Identify which cell holds the provided text, then report its (x, y) central coordinate. 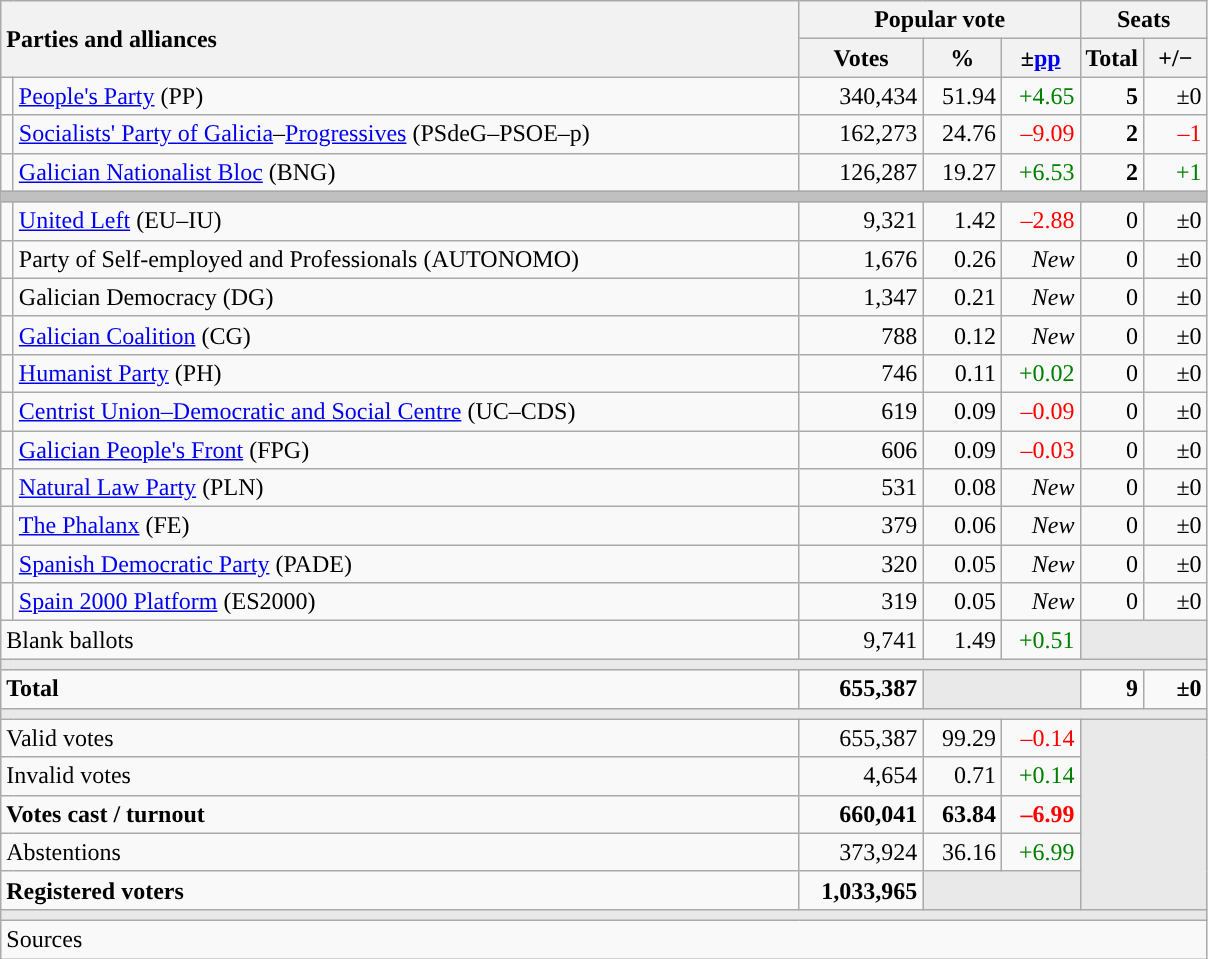
24.76 (962, 134)
619 (861, 411)
531 (861, 488)
Spain 2000 Platform (ES2000) (406, 602)
1.49 (962, 640)
0.71 (962, 776)
+6.99 (1040, 852)
51.94 (962, 96)
Votes (861, 58)
Socialists' Party of Galicia–Progressives (PSdeG–PSOE–p) (406, 134)
126,287 (861, 172)
19.27 (962, 172)
0.08 (962, 488)
379 (861, 526)
5 (1112, 96)
320 (861, 564)
340,434 (861, 96)
+6.53 (1040, 172)
±pp (1040, 58)
Party of Self-employed and Professionals (AUTONOMO) (406, 259)
0.12 (962, 335)
Abstentions (400, 852)
0.21 (962, 297)
Humanist Party (PH) (406, 373)
United Left (EU–IU) (406, 221)
Votes cast / turnout (400, 814)
162,273 (861, 134)
Centrist Union–Democratic and Social Centre (UC–CDS) (406, 411)
Galician Nationalist Bloc (BNG) (406, 172)
1.42 (962, 221)
0.06 (962, 526)
99.29 (962, 738)
–6.99 (1040, 814)
+0.14 (1040, 776)
Blank ballots (400, 640)
788 (861, 335)
+4.65 (1040, 96)
1,676 (861, 259)
1,033,965 (861, 890)
Valid votes (400, 738)
Registered voters (400, 890)
Galician Coalition (CG) (406, 335)
Sources (604, 939)
9 (1112, 689)
+0.02 (1040, 373)
–9.09 (1040, 134)
Popular vote (940, 20)
9,321 (861, 221)
The Phalanx (FE) (406, 526)
+/− (1176, 58)
–0.03 (1040, 449)
Galician Democracy (DG) (406, 297)
–0.14 (1040, 738)
Spanish Democratic Party (PADE) (406, 564)
+1 (1176, 172)
1,347 (861, 297)
4,654 (861, 776)
–0.09 (1040, 411)
36.16 (962, 852)
Invalid votes (400, 776)
People's Party (PP) (406, 96)
63.84 (962, 814)
+0.51 (1040, 640)
Parties and alliances (400, 39)
Natural Law Party (PLN) (406, 488)
0.11 (962, 373)
Galician People's Front (FPG) (406, 449)
% (962, 58)
–2.88 (1040, 221)
0.26 (962, 259)
606 (861, 449)
Seats (1144, 20)
746 (861, 373)
9,741 (861, 640)
–1 (1176, 134)
319 (861, 602)
373,924 (861, 852)
660,041 (861, 814)
